Extract the (x, y) coordinate from the center of the cell holding the provided text.  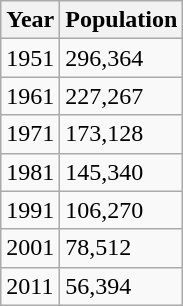
145,340 (122, 172)
2001 (30, 248)
227,267 (122, 96)
Year (30, 20)
296,364 (122, 58)
1981 (30, 172)
78,512 (122, 248)
1961 (30, 96)
1971 (30, 134)
56,394 (122, 286)
106,270 (122, 210)
1951 (30, 58)
173,128 (122, 134)
2011 (30, 286)
Population (122, 20)
1991 (30, 210)
